From the cell containing the given text, extract its center point as [X, Y] coordinate. 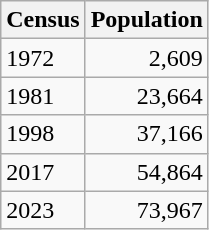
Population [146, 20]
73,967 [146, 210]
Census [43, 20]
1998 [43, 134]
1981 [43, 96]
2,609 [146, 58]
54,864 [146, 172]
23,664 [146, 96]
2023 [43, 210]
2017 [43, 172]
37,166 [146, 134]
1972 [43, 58]
